Output the [x, y] coordinate of the center of the cell containing the given text.  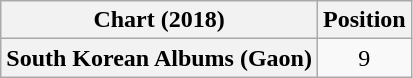
9 [364, 58]
Chart (2018) [160, 20]
Position [364, 20]
South Korean Albums (Gaon) [160, 58]
